From the cell containing the given text, extract its center point as [X, Y] coordinate. 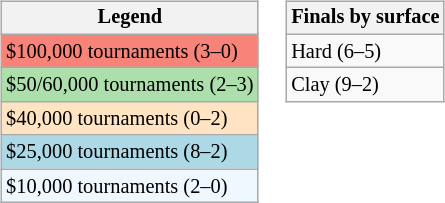
Legend [130, 18]
$50/60,000 tournaments (2–3) [130, 85]
Hard (6–5) [365, 51]
$25,000 tournaments (8–2) [130, 152]
Finals by surface [365, 18]
$40,000 tournaments (0–2) [130, 119]
$10,000 tournaments (2–0) [130, 186]
Clay (9–2) [365, 85]
$100,000 tournaments (3–0) [130, 51]
